Pinpoint the cell where the given text exists, returning its (x, y) midpoint coordinate. 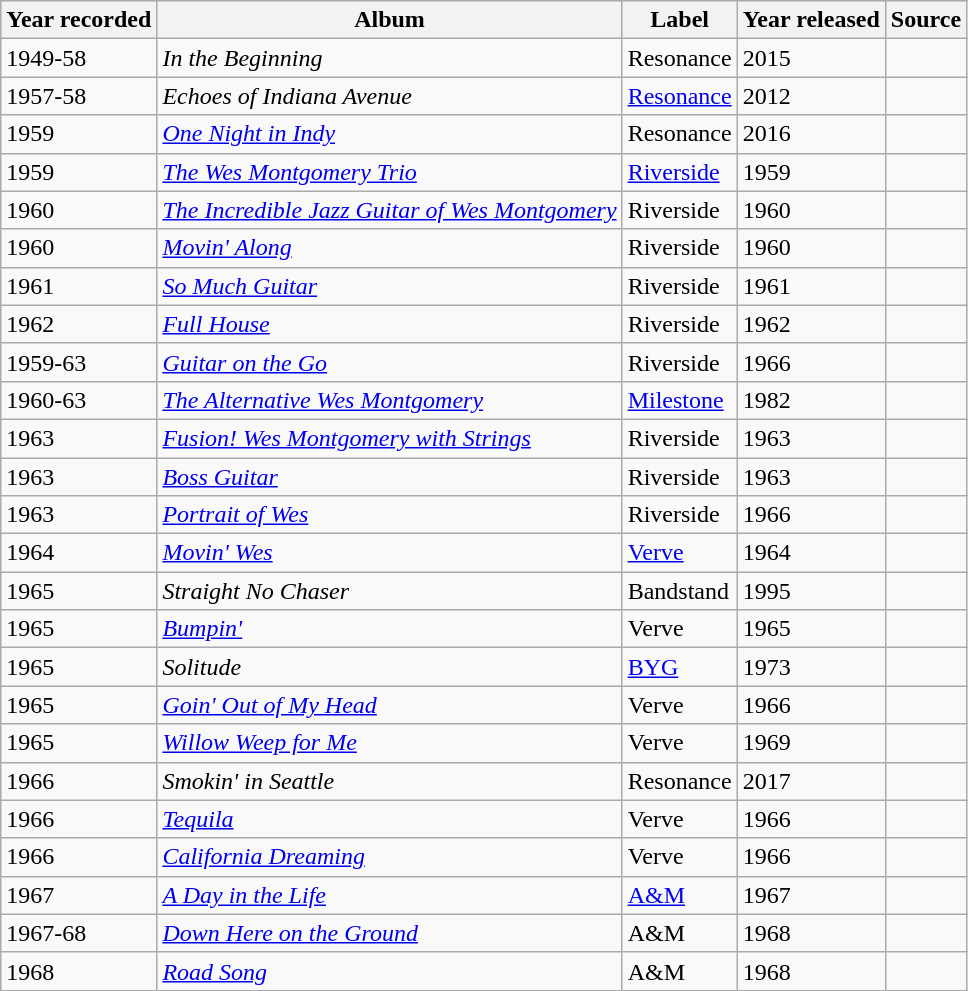
1973 (811, 667)
Bumpin' (390, 629)
BYG (680, 667)
Guitar on the Go (390, 362)
2016 (811, 134)
Fusion! Wes Montgomery with Strings (390, 438)
The Incredible Jazz Guitar of Wes Montgomery (390, 210)
California Dreaming (390, 857)
Straight No Chaser (390, 591)
1957-58 (79, 96)
Movin' Along (390, 248)
Solitude (390, 667)
One Night in Indy (390, 134)
Goin' Out of My Head (390, 705)
1969 (811, 743)
1960-63 (79, 400)
Smokin' in Seattle (390, 781)
Year recorded (79, 20)
A Day in the Life (390, 895)
1967-68 (79, 933)
1995 (811, 591)
Album (390, 20)
Bandstand (680, 591)
2015 (811, 58)
Source (926, 20)
2012 (811, 96)
The Wes Montgomery Trio (390, 172)
1959-63 (79, 362)
Echoes of Indiana Avenue (390, 96)
1949-58 (79, 58)
2017 (811, 781)
Tequila (390, 819)
Label (680, 20)
Full House (390, 324)
Portrait of Wes (390, 515)
Movin' Wes (390, 553)
Willow Weep for Me (390, 743)
Year released (811, 20)
The Alternative Wes Montgomery (390, 400)
Road Song (390, 971)
Boss Guitar (390, 477)
So Much Guitar (390, 286)
Down Here on the Ground (390, 933)
Milestone (680, 400)
In the Beginning (390, 58)
1982 (811, 400)
